Capture the cell that displays the provided text and extract its (x, y) central coordinate. 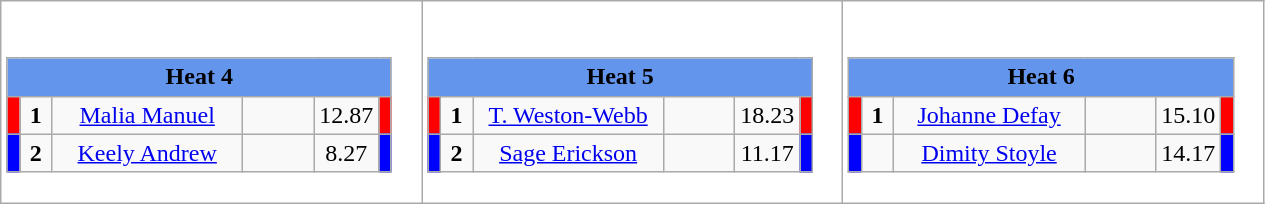
Malia Manuel (148, 115)
14.17 (1188, 153)
Heat 5 (620, 77)
Johanne Defay (990, 115)
Heat 6 1 Johanne Defay 15.10 Dimity Stoyle 14.17 (1054, 102)
15.10 (1188, 115)
T. Weston-Webb (568, 115)
Heat 4 1 Malia Manuel 12.87 2 Keely Andrew 8.27 (212, 102)
Keely Andrew (148, 153)
Heat 4 (199, 77)
Sage Erickson (568, 153)
11.17 (768, 153)
18.23 (768, 115)
8.27 (346, 153)
Heat 6 (1041, 77)
Heat 5 1 T. Weston-Webb 18.23 2 Sage Erickson 11.17 (632, 102)
12.87 (346, 115)
Dimity Stoyle (990, 153)
